Determine the [X, Y] coordinate at the center of the cell enclosing the given text.  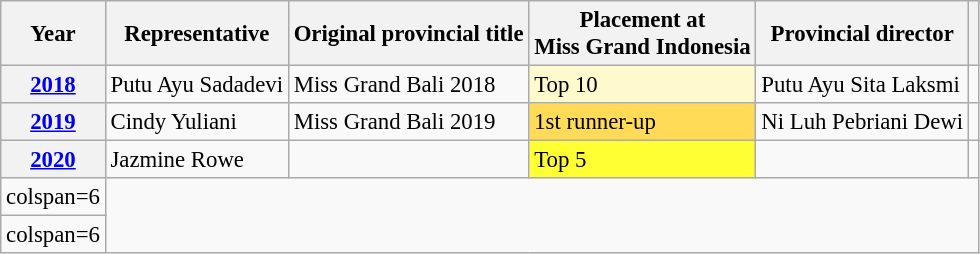
Original provincial title [408, 34]
Cindy Yuliani [196, 122]
1st runner-up [642, 122]
Miss Grand Bali 2019 [408, 122]
Putu Ayu Sita Laksmi [862, 85]
Jazmine Rowe [196, 160]
Miss Grand Bali 2018 [408, 85]
Top 10 [642, 85]
Representative [196, 34]
2020 [53, 160]
Top 5 [642, 160]
Year [53, 34]
Ni Luh Pebriani Dewi [862, 122]
2018 [53, 85]
Provincial director [862, 34]
Placement atMiss Grand Indonesia [642, 34]
2019 [53, 122]
Putu Ayu Sadadevi [196, 85]
